Return (x, y) of the center of cell containing provided text 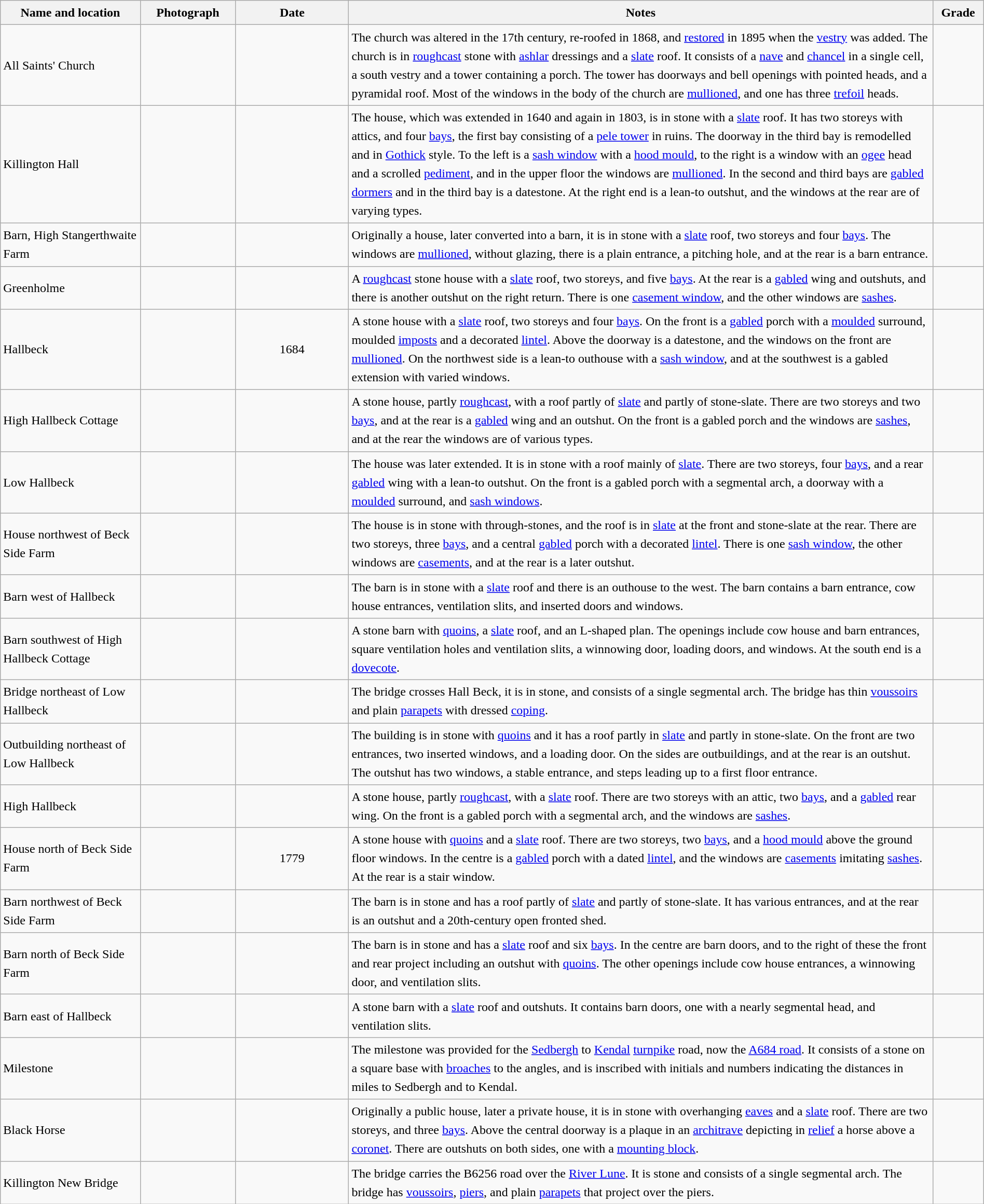
Barn southwest of High Hallbeck Cottage (71, 648)
High Hallbeck Cottage (71, 420)
Low Hallbeck (71, 482)
Milestone (71, 1069)
Bridge northeast of Low Hallbeck (71, 701)
1779 (292, 859)
Name and location (71, 12)
House north of Beck Side Farm (71, 859)
Black Horse (71, 1130)
Barn east of Hallbeck (71, 1016)
Greenholme (71, 287)
All Saints' Church (71, 65)
Outbuilding northeast of Low Hallbeck (71, 754)
Barn west of Hallbeck (71, 597)
Barn north of Beck Side Farm (71, 964)
Barn, High Stangerthwaite Farm (71, 245)
Date (292, 12)
1684 (292, 350)
House northwest of Beck Side Farm (71, 544)
Hallbeck (71, 350)
Killington New Bridge (71, 1183)
Photograph (188, 12)
Barn northwest of Beck Side Farm (71, 911)
Grade (958, 12)
A stone barn with a slate roof and outshuts. It contains barn doors, one with a nearly segmental head, and ventilation slits. (640, 1016)
Killington Hall (71, 164)
Notes (640, 12)
High Hallbeck (71, 806)
